For the text-containing cell, return its midpoint in (X, Y) coordinate format. 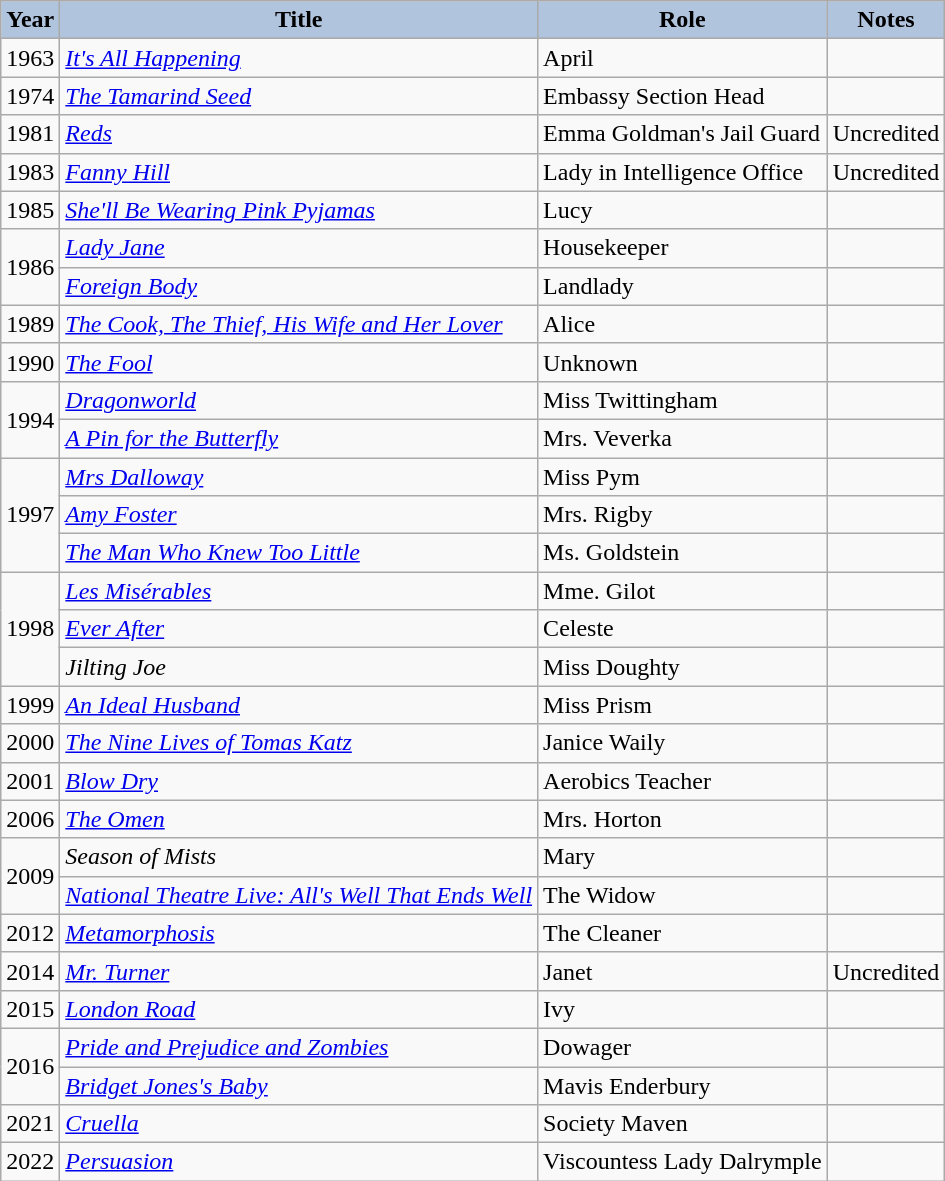
2009 (30, 876)
A Pin for the Butterfly (299, 438)
Lady Jane (299, 248)
Mrs. Veverka (683, 438)
Unknown (683, 362)
Ever After (299, 629)
2001 (30, 781)
Housekeeper (683, 248)
2000 (30, 743)
The Cook, The Thief, His Wife and Her Lover (299, 324)
The Widow (683, 895)
Year (30, 20)
1997 (30, 515)
1986 (30, 267)
Mary (683, 857)
The Fool (299, 362)
The Omen (299, 819)
1994 (30, 419)
Amy Foster (299, 515)
1963 (30, 58)
Alice (683, 324)
2016 (30, 1066)
Mrs. Horton (683, 819)
1999 (30, 705)
An Ideal Husband (299, 705)
The Tamarind Seed (299, 96)
1981 (30, 134)
1985 (30, 210)
Cruella (299, 1124)
Role (683, 20)
The Man Who Knew Too Little (299, 553)
Season of Mists (299, 857)
The Nine Lives of Tomas Katz (299, 743)
Aerobics Teacher (683, 781)
2015 (30, 1009)
Metamorphosis (299, 933)
Miss Prism (683, 705)
2006 (30, 819)
Ivy (683, 1009)
Persuasion (299, 1162)
1998 (30, 629)
Landlady (683, 286)
Mme. Gilot (683, 591)
It's All Happening (299, 58)
Janice Waily (683, 743)
Society Maven (683, 1124)
2021 (30, 1124)
Miss Pym (683, 477)
Dragonworld (299, 400)
1989 (30, 324)
April (683, 58)
1974 (30, 96)
2014 (30, 971)
2012 (30, 933)
Notes (886, 20)
Miss Twittingham (683, 400)
National Theatre Live: All's Well That Ends Well (299, 895)
Celeste (683, 629)
Miss Doughty (683, 667)
1983 (30, 172)
Mr. Turner (299, 971)
Les Misérables (299, 591)
Title (299, 20)
London Road (299, 1009)
Blow Dry (299, 781)
Bridget Jones's Baby (299, 1085)
The Cleaner (683, 933)
2022 (30, 1162)
She'll Be Wearing Pink Pyjamas (299, 210)
Lady in Intelligence Office (683, 172)
Fanny Hill (299, 172)
Viscountess Lady Dalrymple (683, 1162)
Embassy Section Head (683, 96)
Jilting Joe (299, 667)
Dowager (683, 1047)
Lucy (683, 210)
Mrs. Rigby (683, 515)
Pride and Prejudice and Zombies (299, 1047)
Reds (299, 134)
Mavis Enderbury (683, 1085)
Ms. Goldstein (683, 553)
Emma Goldman's Jail Guard (683, 134)
1990 (30, 362)
Foreign Body (299, 286)
Janet (683, 971)
Mrs Dalloway (299, 477)
